Extract the (X, Y) coordinate from the center of the cell holding the provided text.  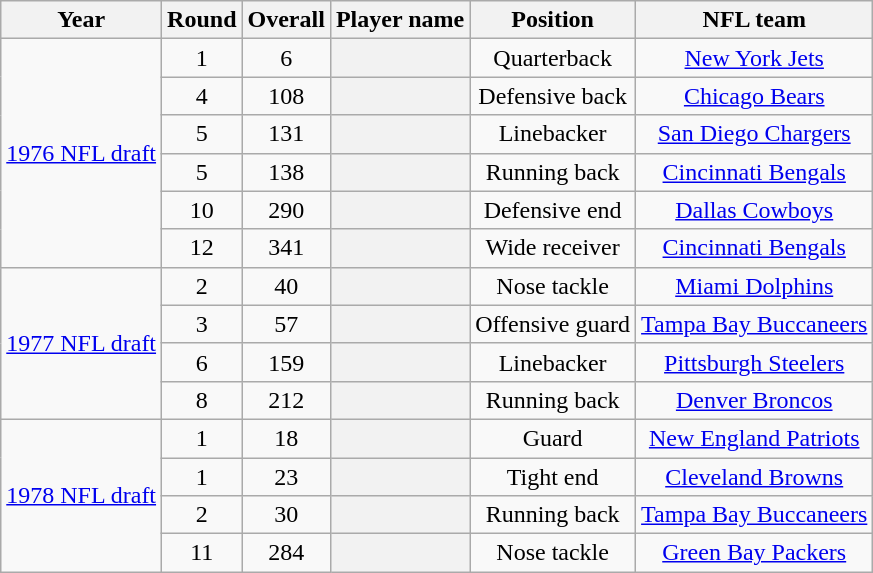
1977 NFL draft (82, 343)
San Diego Chargers (754, 134)
Dallas Cowboys (754, 210)
Defensive end (553, 210)
30 (286, 515)
New England Patriots (754, 438)
Chicago Bears (754, 96)
12 (202, 248)
Denver Broncos (754, 400)
NFL team (754, 20)
212 (286, 400)
341 (286, 248)
8 (202, 400)
Green Bay Packers (754, 553)
Miami Dolphins (754, 286)
Offensive guard (553, 324)
57 (286, 324)
23 (286, 477)
Guard (553, 438)
Quarterback (553, 58)
1976 NFL draft (82, 153)
138 (286, 172)
Player name (400, 20)
Position (553, 20)
3 (202, 324)
284 (286, 553)
290 (286, 210)
Cleveland Browns (754, 477)
Round (202, 20)
Pittsburgh Steelers (754, 362)
40 (286, 286)
10 (202, 210)
Tight end (553, 477)
Overall (286, 20)
131 (286, 134)
Defensive back (553, 96)
1978 NFL draft (82, 495)
159 (286, 362)
New York Jets (754, 58)
11 (202, 553)
Wide receiver (553, 248)
108 (286, 96)
18 (286, 438)
Year (82, 20)
4 (202, 96)
